Output the [X, Y] coordinate of the center of the cell containing the given text.  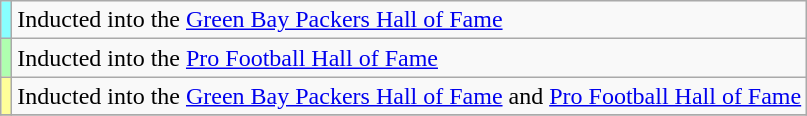
Inducted into the Pro Football Hall of Fame [410, 58]
Inducted into the Green Bay Packers Hall of Fame and Pro Football Hall of Fame [410, 96]
Inducted into the Green Bay Packers Hall of Fame [410, 20]
